Pinpoint the cell where the given text exists, returning its (x, y) midpoint coordinate. 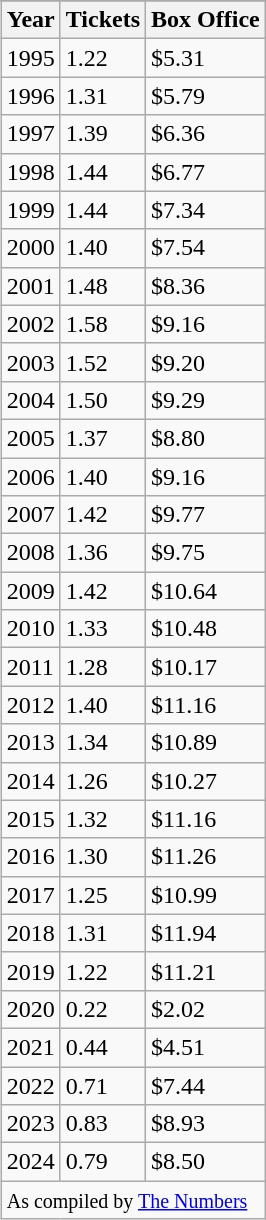
$8.36 (206, 286)
2001 (30, 286)
1.50 (102, 400)
$7.54 (206, 248)
Tickets (102, 20)
2011 (30, 667)
2009 (30, 591)
1.39 (102, 134)
2013 (30, 743)
Year (30, 20)
2015 (30, 819)
1.26 (102, 781)
$7.44 (206, 1085)
0.22 (102, 1009)
0.83 (102, 1124)
1.48 (102, 286)
2008 (30, 553)
$11.21 (206, 971)
$5.31 (206, 58)
2006 (30, 477)
$5.79 (206, 96)
$2.02 (206, 1009)
0.71 (102, 1085)
2024 (30, 1162)
1.52 (102, 362)
2007 (30, 515)
$9.20 (206, 362)
2010 (30, 629)
1.34 (102, 743)
$8.80 (206, 438)
2019 (30, 971)
$10.17 (206, 667)
1996 (30, 96)
1997 (30, 134)
$6.77 (206, 172)
2018 (30, 933)
1.28 (102, 667)
$4.51 (206, 1047)
2021 (30, 1047)
$6.36 (206, 134)
1999 (30, 210)
$10.27 (206, 781)
Box Office (206, 20)
2014 (30, 781)
2016 (30, 857)
2000 (30, 248)
1.36 (102, 553)
2012 (30, 705)
1.32 (102, 819)
$11.94 (206, 933)
2002 (30, 324)
0.79 (102, 1162)
1995 (30, 58)
2005 (30, 438)
2023 (30, 1124)
$8.50 (206, 1162)
$10.89 (206, 743)
$8.93 (206, 1124)
$10.64 (206, 591)
$11.26 (206, 857)
2022 (30, 1085)
0.44 (102, 1047)
$9.77 (206, 515)
2003 (30, 362)
1.58 (102, 324)
1998 (30, 172)
2017 (30, 895)
1.37 (102, 438)
$10.48 (206, 629)
$7.34 (206, 210)
1.33 (102, 629)
2020 (30, 1009)
1.25 (102, 895)
As compiled by The Numbers (133, 1200)
$9.29 (206, 400)
2004 (30, 400)
$10.99 (206, 895)
1.30 (102, 857)
$9.75 (206, 553)
